Extract the [x, y] coordinate from the center of the cell holding the provided text.  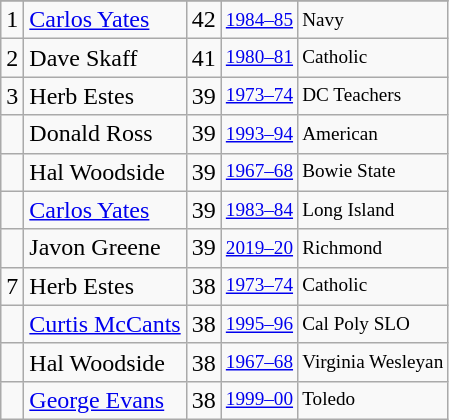
2019–20 [259, 248]
Virginia Wesleyan [373, 362]
DC Teachers [373, 96]
3 [12, 96]
1980–81 [259, 58]
Toledo [373, 400]
7 [12, 286]
Curtis McCants [105, 324]
George Evans [105, 400]
American [373, 134]
41 [204, 58]
1999–00 [259, 400]
2 [12, 58]
1995–96 [259, 324]
42 [204, 20]
Long Island [373, 210]
1993–94 [259, 134]
Navy [373, 20]
Javon Greene [105, 248]
Bowie State [373, 172]
1 [12, 20]
Richmond [373, 248]
Donald Ross [105, 134]
1984–85 [259, 20]
Cal Poly SLO [373, 324]
Dave Skaff [105, 58]
1983–84 [259, 210]
